Scan for the cell matching the given text and deliver its (x, y) coordinate at center. 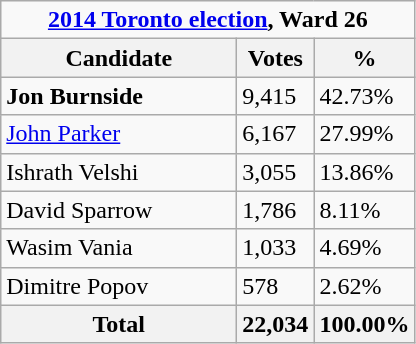
1,786 (276, 210)
1,033 (276, 248)
Dimitre Popov (119, 286)
Votes (276, 58)
John Parker (119, 134)
2014 Toronto election, Ward 26 (208, 20)
13.86% (364, 172)
27.99% (364, 134)
8.11% (364, 210)
100.00% (364, 324)
Total (119, 324)
% (364, 58)
3,055 (276, 172)
4.69% (364, 248)
Wasim Vania (119, 248)
Ishrath Velshi (119, 172)
6,167 (276, 134)
9,415 (276, 96)
578 (276, 286)
2.62% (364, 286)
22,034 (276, 324)
David Sparrow (119, 210)
42.73% (364, 96)
Candidate (119, 58)
Jon Burnside (119, 96)
